Return [X, Y] of the center of cell containing provided text 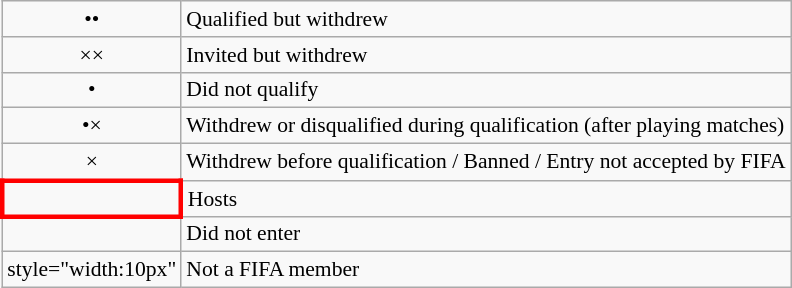
Qualified but withdrew [486, 19]
×× [92, 55]
Invited but withdrew [486, 55]
Did not qualify [486, 90]
• [92, 90]
style="width:10px" [92, 270]
•• [92, 19]
× [92, 162]
Not a FIFA member [486, 270]
Did not enter [486, 234]
Hosts [486, 199]
Withdrew or disqualified during qualification (after playing matches) [486, 126]
Withdrew before qualification / Banned / Entry not accepted by FIFA [486, 162]
•× [92, 126]
